Determine the (x, y) coordinate at the center of the cell enclosing the given text.  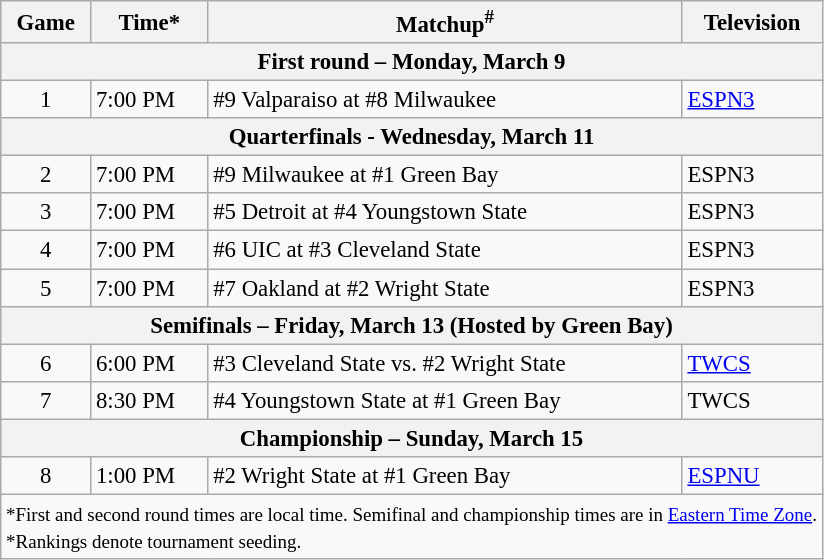
6 (46, 363)
8 (46, 476)
Television (752, 22)
#5 Detroit at #4 Youngstown State (445, 213)
#6 UIC at #3 Cleveland State (445, 250)
Semifinals – Friday, March 13 (Hosted by Green Bay) (412, 325)
Championship – Sunday, March 15 (412, 438)
#2 Wright State at #1 Green Bay (445, 476)
3 (46, 213)
1:00 PM (150, 476)
8:30 PM (150, 400)
#9 Valparaiso at #8 Milwaukee (445, 100)
#7 Oakland at #2 Wright State (445, 288)
#3 Cleveland State vs. #2 Wright State (445, 363)
Matchup# (445, 22)
2 (46, 175)
1 (46, 100)
ESPNU (752, 476)
First round – Monday, March 9 (412, 62)
Quarterfinals - Wednesday, March 11 (412, 137)
7 (46, 400)
Game (46, 22)
*First and second round times are local time. Semifinal and championship times are in Eastern Time Zone. *Rankings denote tournament seeding. (412, 526)
Time* (150, 22)
4 (46, 250)
#9 Milwaukee at #1 Green Bay (445, 175)
6:00 PM (150, 363)
5 (46, 288)
#4 Youngstown State at #1 Green Bay (445, 400)
